Scan for the cell matching the given text and deliver its (x, y) coordinate at center. 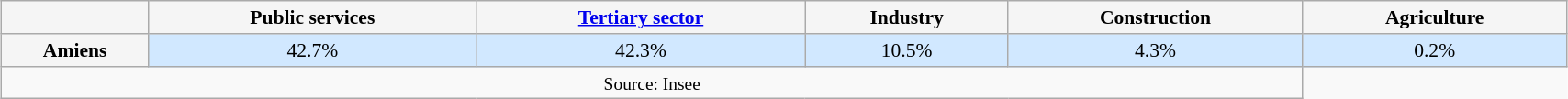
Source: Insee (652, 82)
42.7% (312, 50)
Amiens (75, 50)
0.2% (1435, 50)
Tertiary sector (641, 17)
Industry (907, 17)
Public services (312, 17)
Construction (1155, 17)
4.3% (1155, 50)
Agriculture (1435, 17)
42.3% (641, 50)
10.5% (907, 50)
